Capture the cell that displays the provided text and extract its (x, y) central coordinate. 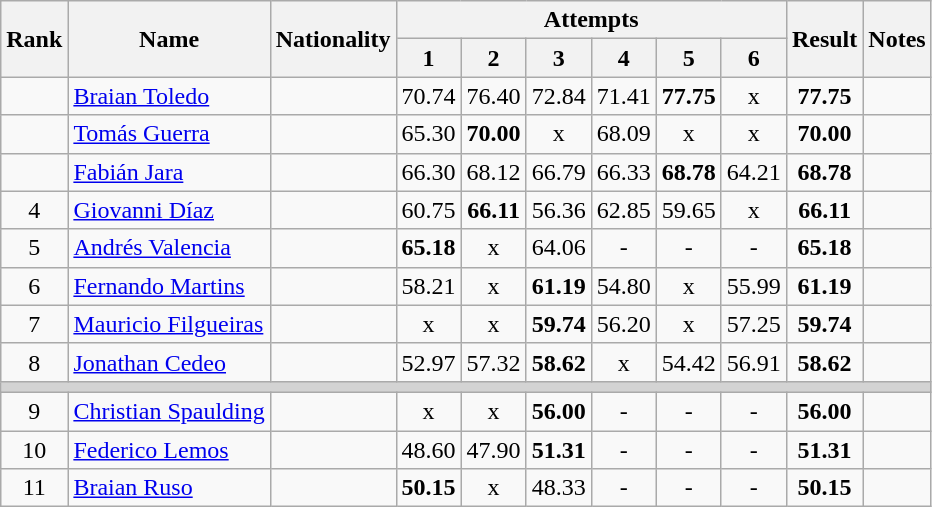
Giovanni Díaz (169, 210)
71.41 (624, 96)
64.21 (754, 172)
Jonathan Cedeo (169, 362)
Tomás Guerra (169, 134)
54.42 (688, 362)
48.60 (428, 449)
65.30 (428, 134)
Braian Toledo (169, 96)
9 (34, 411)
56.91 (754, 362)
11 (34, 488)
60.75 (428, 210)
Fernando Martins (169, 286)
1 (428, 58)
68.12 (494, 172)
Result (824, 39)
56.20 (624, 324)
47.90 (494, 449)
3 (558, 58)
Name (169, 39)
66.79 (558, 172)
48.33 (558, 488)
Andrés Valencia (169, 248)
52.97 (428, 362)
Braian Ruso (169, 488)
Rank (34, 39)
8 (34, 362)
2 (494, 58)
62.85 (624, 210)
59.65 (688, 210)
66.33 (624, 172)
66.30 (428, 172)
72.84 (558, 96)
Christian Spaulding (169, 411)
56.36 (558, 210)
70.74 (428, 96)
54.80 (624, 286)
10 (34, 449)
76.40 (494, 96)
Attempts (591, 20)
55.99 (754, 286)
68.09 (624, 134)
57.25 (754, 324)
57.32 (494, 362)
64.06 (558, 248)
Fabián Jara (169, 172)
Mauricio Filgueiras (169, 324)
Nationality (333, 39)
Federico Lemos (169, 449)
7 (34, 324)
Notes (897, 39)
58.21 (428, 286)
